Capture the cell that displays the provided text and extract its [X, Y] central coordinate. 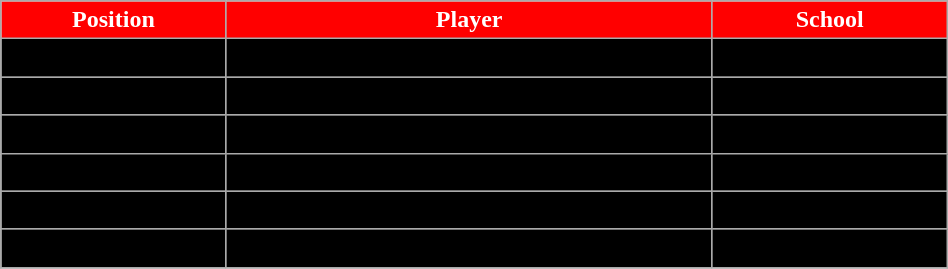
School [830, 20]
Amanda Mazzotta [469, 58]
Lauriane Rougeau [469, 134]
Liza Ryabkina [469, 248]
Danielle Boudreau [469, 96]
Chelsea Karpenko [469, 172]
Position [114, 20]
Player [469, 20]
G [114, 58]
Gabrielle Kosziwka [469, 210]
